Provide the [X, Y] coordinate of the cell's center where the given text is located.  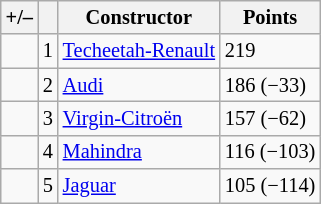
Techeetah-Renault [139, 51]
157 (−62) [270, 118]
Mahindra [139, 152]
5 [48, 186]
3 [48, 118]
4 [48, 152]
116 (−103) [270, 152]
Virgin-Citroën [139, 118]
219 [270, 51]
Constructor [139, 17]
105 (−114) [270, 186]
Jaguar [139, 186]
+/– [20, 17]
186 (−33) [270, 85]
2 [48, 85]
Audi [139, 85]
Points [270, 17]
1 [48, 51]
